Determine the [X, Y] coordinate at the center of the cell enclosing the given text.  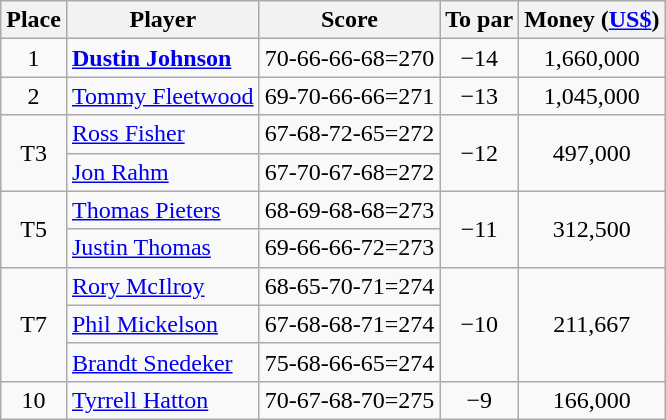
Rory McIlroy [162, 286]
Score [350, 20]
312,500 [592, 229]
70-67-68-70=275 [350, 400]
Tommy Fleetwood [162, 96]
Justin Thomas [162, 248]
T7 [34, 324]
Phil Mickelson [162, 324]
67-68-72-65=272 [350, 134]
70-66-66-68=270 [350, 58]
Thomas Pieters [162, 210]
T3 [34, 153]
1,045,000 [592, 96]
1,660,000 [592, 58]
Jon Rahm [162, 172]
69-66-66-72=273 [350, 248]
10 [34, 400]
75-68-66-65=274 [350, 362]
67-68-68-71=274 [350, 324]
Ross Fisher [162, 134]
−14 [480, 58]
497,000 [592, 153]
67-70-67-68=272 [350, 172]
69-70-66-66=271 [350, 96]
To par [480, 20]
−11 [480, 229]
−10 [480, 324]
68-65-70-71=274 [350, 286]
Dustin Johnson [162, 58]
Place [34, 20]
−13 [480, 96]
−12 [480, 153]
166,000 [592, 400]
−9 [480, 400]
Tyrrell Hatton [162, 400]
1 [34, 58]
T5 [34, 229]
211,667 [592, 324]
2 [34, 96]
Brandt Snedeker [162, 362]
68-69-68-68=273 [350, 210]
Money (US$) [592, 20]
Player [162, 20]
